From the cell containing the given text, extract its center point as [x, y] coordinate. 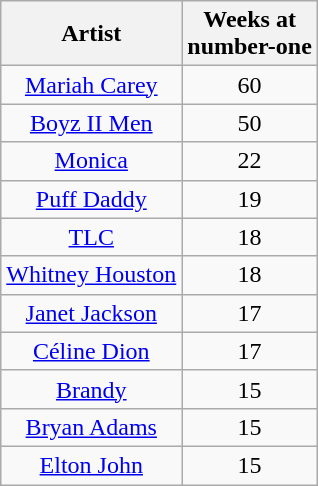
Elton John [92, 465]
Mariah Carey [92, 85]
Boyz II Men [92, 123]
Brandy [92, 389]
60 [250, 85]
Puff Daddy [92, 199]
50 [250, 123]
Weeks at number-one [250, 34]
TLC [92, 237]
Whitney Houston [92, 275]
Bryan Adams [92, 427]
Artist [92, 34]
19 [250, 199]
22 [250, 161]
Céline Dion [92, 351]
Monica [92, 161]
Janet Jackson [92, 313]
